Search for the cell housing the specified text and yield its (x, y) center coordinate. 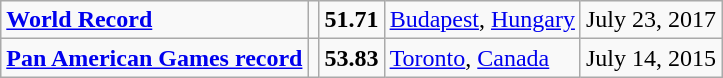
Pan American Games record (154, 58)
51.71 (352, 20)
53.83 (352, 58)
July 14, 2015 (650, 58)
Toronto, Canada (482, 58)
July 23, 2017 (650, 20)
Budapest, Hungary (482, 20)
World Record (154, 20)
